Search for the cell housing the specified text and yield its [X, Y] center coordinate. 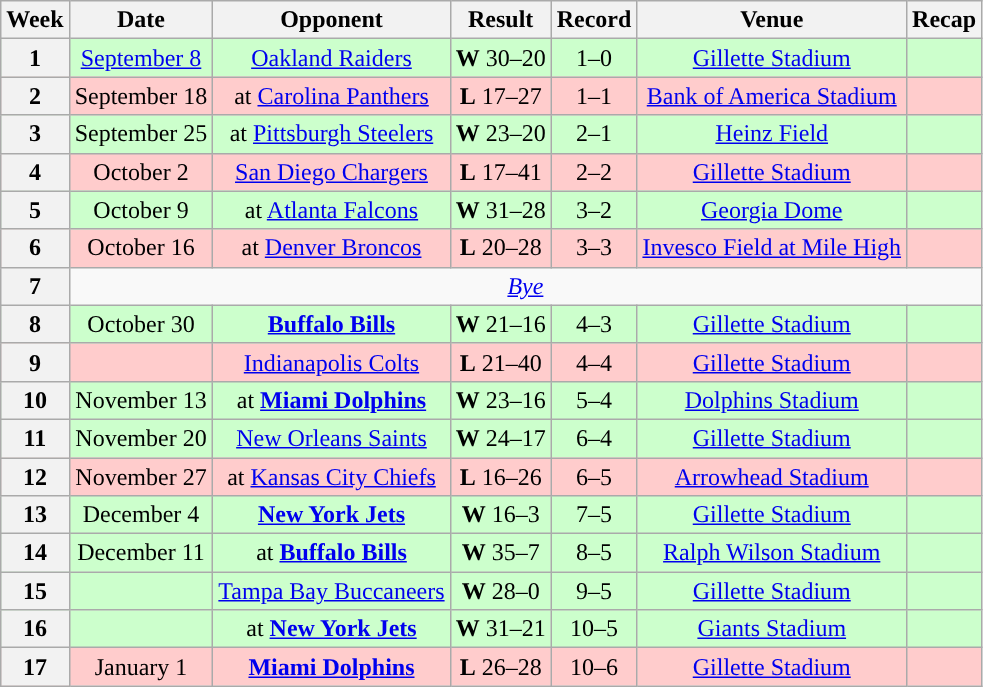
New Orleans Saints [332, 438]
at Carolina Panthers [332, 96]
7–5 [594, 515]
September 18 [141, 96]
Tampa Bay Buccaneers [332, 591]
15 [35, 591]
W 31–21 [500, 629]
1–1 [594, 96]
at New York Jets [332, 629]
7 [35, 286]
5–4 [594, 400]
10–6 [594, 667]
at Atlanta Falcons [332, 210]
9 [35, 362]
4–3 [594, 324]
at Buffalo Bills [332, 553]
Heinz Field [772, 134]
Week [35, 20]
W 30–20 [500, 58]
L 17–27 [500, 96]
October 16 [141, 248]
Buffalo Bills [332, 324]
2 [35, 96]
W 23–16 [500, 400]
10 [35, 400]
at Pittsburgh Steelers [332, 134]
4 [35, 172]
Bye [525, 286]
Miami Dolphins [332, 667]
6–4 [594, 438]
Bank of America Stadium [772, 96]
New York Jets [332, 515]
at Kansas City Chiefs [332, 477]
Record [594, 20]
2–2 [594, 172]
W 16–3 [500, 515]
9–5 [594, 591]
8–5 [594, 553]
6 [35, 248]
Date [141, 20]
3–3 [594, 248]
13 [35, 515]
Invesco Field at Mile High [772, 248]
San Diego Chargers [332, 172]
W 35–7 [500, 553]
Oakland Raiders [332, 58]
2–1 [594, 134]
November 27 [141, 477]
January 1 [141, 667]
Result [500, 20]
at Miami Dolphins [332, 400]
Recap [944, 20]
L 21–40 [500, 362]
W 28–0 [500, 591]
3–2 [594, 210]
10–5 [594, 629]
4–4 [594, 362]
September 8 [141, 58]
L 20–28 [500, 248]
5 [35, 210]
Georgia Dome [772, 210]
1–0 [594, 58]
L 16–26 [500, 477]
W 24–17 [500, 438]
3 [35, 134]
December 4 [141, 515]
October 9 [141, 210]
September 25 [141, 134]
8 [35, 324]
L 26–28 [500, 667]
November 20 [141, 438]
October 30 [141, 324]
16 [35, 629]
11 [35, 438]
W 21–16 [500, 324]
Venue [772, 20]
W 31–28 [500, 210]
Indianapolis Colts [332, 362]
17 [35, 667]
14 [35, 553]
12 [35, 477]
W 23–20 [500, 134]
Ralph Wilson Stadium [772, 553]
December 11 [141, 553]
October 2 [141, 172]
at Denver Broncos [332, 248]
Dolphins Stadium [772, 400]
November 13 [141, 400]
6–5 [594, 477]
1 [35, 58]
Giants Stadium [772, 629]
Arrowhead Stadium [772, 477]
Opponent [332, 20]
L 17–41 [500, 172]
